Determine the (x, y) coordinate at the center of the cell enclosing the given text.  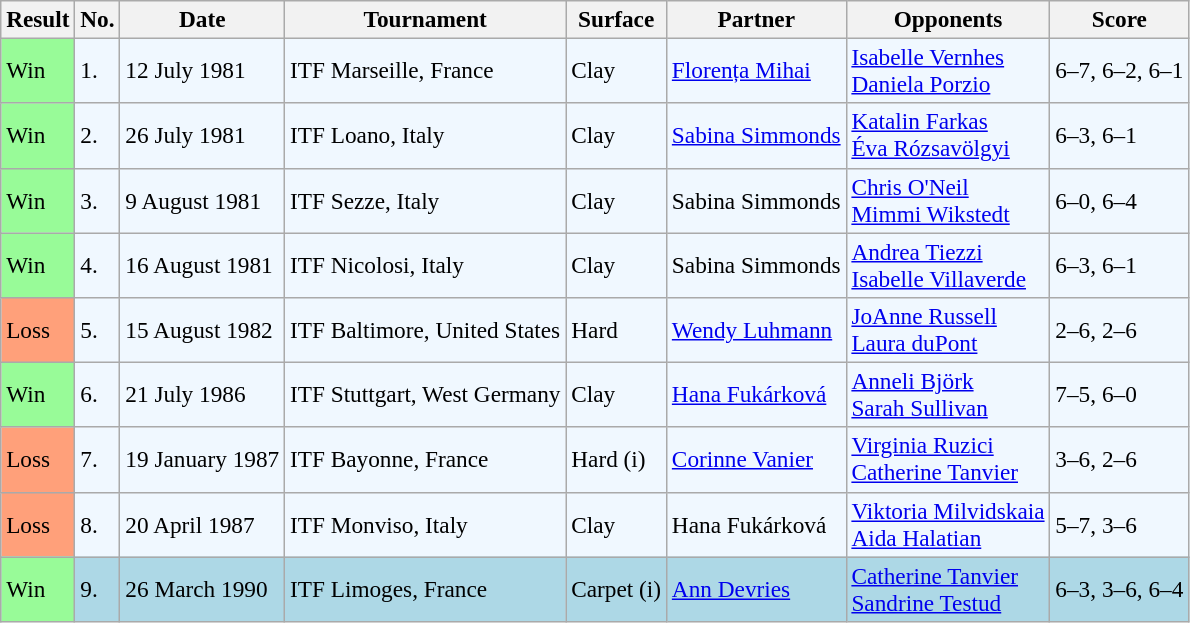
19 January 1987 (202, 460)
ITF Baltimore, United States (426, 330)
ITF Limoges, France (426, 588)
ITF Marseille, France (426, 70)
1. (98, 70)
Catherine Tanvier Sandrine Testud (948, 588)
7–5, 6–0 (1120, 394)
Score (1120, 19)
ITF Stuttgart, West Germany (426, 394)
26 July 1981 (202, 136)
6. (98, 394)
ITF Monviso, Italy (426, 524)
No. (98, 19)
20 April 1987 (202, 524)
ITF Loano, Italy (426, 136)
Anneli Björk Sarah Sullivan (948, 394)
Corinne Vanier (756, 460)
Chris O'Neil Mimmi Wikstedt (948, 200)
2–6, 2–6 (1120, 330)
Wendy Luhmann (756, 330)
16 August 1981 (202, 264)
12 July 1981 (202, 70)
JoAnne Russell Laura duPont (948, 330)
8. (98, 524)
5–7, 3–6 (1120, 524)
Virginia Ruzici Catherine Tanvier (948, 460)
Florența Mihai (756, 70)
Andrea Tiezzi Isabelle Villaverde (948, 264)
7. (98, 460)
Carpet (i) (616, 588)
6–3, 3–6, 6–4 (1120, 588)
5. (98, 330)
Viktoria Milvidskaia Aida Halatian (948, 524)
4. (98, 264)
26 March 1990 (202, 588)
9 August 1981 (202, 200)
Date (202, 19)
Partner (756, 19)
ITF Bayonne, France (426, 460)
Surface (616, 19)
3–6, 2–6 (1120, 460)
21 July 1986 (202, 394)
2. (98, 136)
6–0, 6–4 (1120, 200)
ITF Nicolosi, Italy (426, 264)
Opponents (948, 19)
Hard (616, 330)
Result (38, 19)
3. (98, 200)
Tournament (426, 19)
Hard (i) (616, 460)
9. (98, 588)
ITF Sezze, Italy (426, 200)
Ann Devries (756, 588)
Katalin Farkas Éva Rózsavölgyi (948, 136)
6–7, 6–2, 6–1 (1120, 70)
15 August 1982 (202, 330)
Isabelle Vernhes Daniela Porzio (948, 70)
